From the cell containing the given text, extract its center point as (X, Y) coordinate. 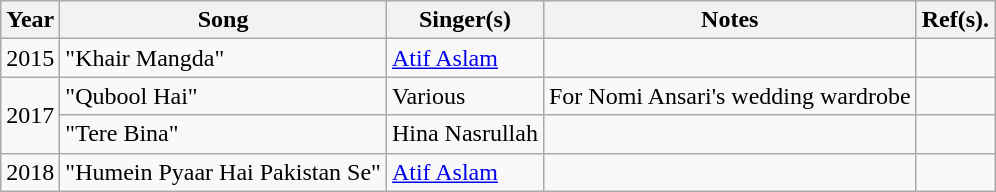
"Humein Pyaar Hai Pakistan Se" (224, 172)
2015 (30, 58)
"Khair Mangda" (224, 58)
Singer(s) (464, 20)
Various (464, 96)
For Nomi Ansari's wedding wardrobe (730, 96)
"Qubool Hai" (224, 96)
Hina Nasrullah (464, 134)
Ref(s). (955, 20)
"Tere Bina" (224, 134)
Year (30, 20)
2018 (30, 172)
2017 (30, 115)
Song (224, 20)
Notes (730, 20)
